Capture the cell that displays the provided text and extract its [x, y] central coordinate. 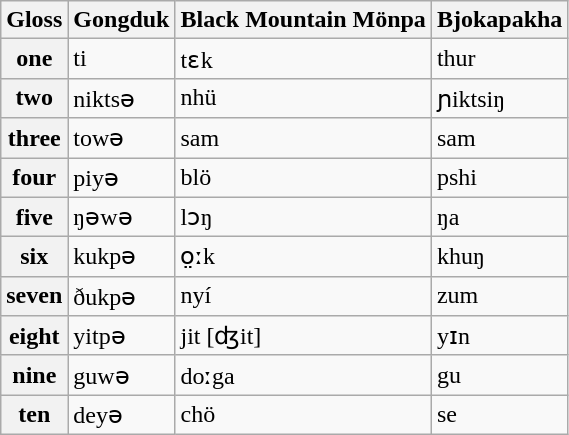
nyí [303, 296]
two [34, 98]
Gloss [34, 20]
kukpə [122, 257]
blö [303, 178]
six [34, 257]
niktsə [122, 98]
seven [34, 296]
thur [499, 59]
ŋa [499, 217]
ti [122, 59]
yitpə [122, 336]
three [34, 138]
five [34, 217]
Bjokapakha [499, 20]
ten [34, 415]
deyə [122, 415]
four [34, 178]
nine [34, 375]
zum [499, 296]
one [34, 59]
ðukpə [122, 296]
yɪn [499, 336]
o̤ːk [303, 257]
ɲiktsiŋ [499, 98]
Black Mountain Mönpa [303, 20]
ŋəwə [122, 217]
eight [34, 336]
lɔŋ [303, 217]
se [499, 415]
tɛk [303, 59]
khuŋ [499, 257]
pshi [499, 178]
gu [499, 375]
doːga [303, 375]
chö [303, 415]
Gongduk [122, 20]
piyə [122, 178]
jit [ʤit] [303, 336]
towə [122, 138]
guwə [122, 375]
nhü [303, 98]
